Return [x, y] of the center of cell containing provided text 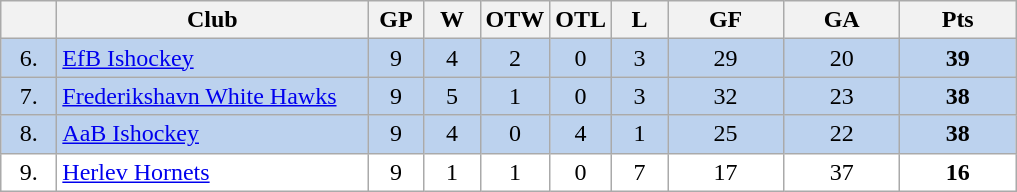
W [452, 20]
23 [842, 96]
Frederikshavn White Hawks [212, 96]
6. [29, 58]
Pts [958, 20]
AaB Ishockey [212, 134]
8. [29, 134]
Club [212, 20]
9. [29, 172]
2 [515, 58]
OTL [581, 20]
Herlev Hornets [212, 172]
EfB Ishockey [212, 58]
7 [640, 172]
L [640, 20]
GF [726, 20]
32 [726, 96]
22 [842, 134]
39 [958, 58]
17 [726, 172]
7. [29, 96]
GP [396, 20]
37 [842, 172]
5 [452, 96]
20 [842, 58]
29 [726, 58]
25 [726, 134]
16 [958, 172]
OTW [515, 20]
GA [842, 20]
